From the cell containing the given text, extract its center point as (x, y) coordinate. 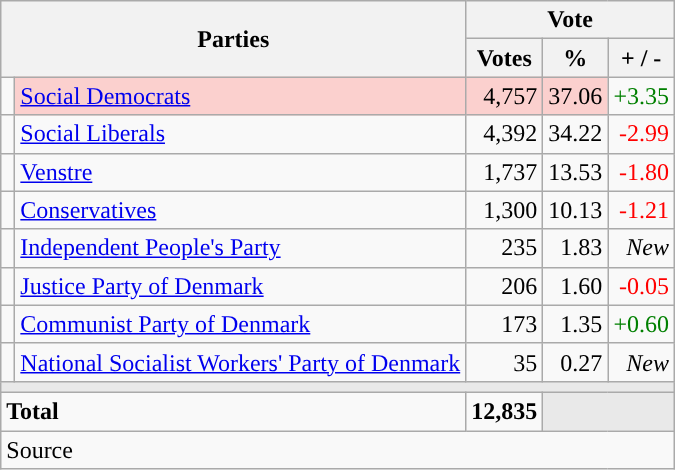
34.22 (576, 134)
-0.05 (642, 286)
-2.99 (642, 134)
Total (234, 411)
Votes (504, 58)
-1.80 (642, 172)
1.83 (576, 248)
1.35 (576, 324)
206 (504, 286)
Conservatives (240, 210)
13.53 (576, 172)
35 (504, 362)
Social Liberals (240, 134)
% (576, 58)
+ / - (642, 58)
37.06 (576, 96)
Venstre (240, 172)
National Socialist Workers' Party of Denmark (240, 362)
10.13 (576, 210)
Communist Party of Denmark (240, 324)
4,392 (504, 134)
Social Democrats (240, 96)
+0.60 (642, 324)
Source (338, 449)
Justice Party of Denmark (240, 286)
4,757 (504, 96)
+3.35 (642, 96)
1.60 (576, 286)
12,835 (504, 411)
1,300 (504, 210)
-1.21 (642, 210)
1,737 (504, 172)
Vote (570, 20)
0.27 (576, 362)
235 (504, 248)
Independent People's Party (240, 248)
173 (504, 324)
Parties (234, 39)
